Provide the (x, y) coordinate of the cell's center where the given text is located.  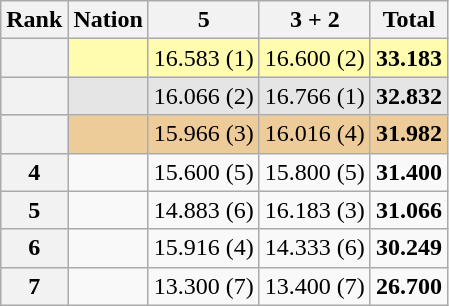
15.916 (4) (204, 248)
16.583 (1) (204, 58)
7 (34, 286)
32.832 (408, 96)
31.400 (408, 172)
16.766 (1) (314, 96)
33.183 (408, 58)
30.249 (408, 248)
15.600 (5) (204, 172)
13.300 (7) (204, 286)
13.400 (7) (314, 286)
Rank (34, 20)
14.333 (6) (314, 248)
Total (408, 20)
15.966 (3) (204, 134)
3 + 2 (314, 20)
31.982 (408, 134)
14.883 (6) (204, 210)
16.066 (2) (204, 96)
31.066 (408, 210)
4 (34, 172)
15.800 (5) (314, 172)
Nation (108, 20)
16.183 (3) (314, 210)
16.016 (4) (314, 134)
26.700 (408, 286)
6 (34, 248)
16.600 (2) (314, 58)
